From the cell containing the given text, extract its center point as [x, y] coordinate. 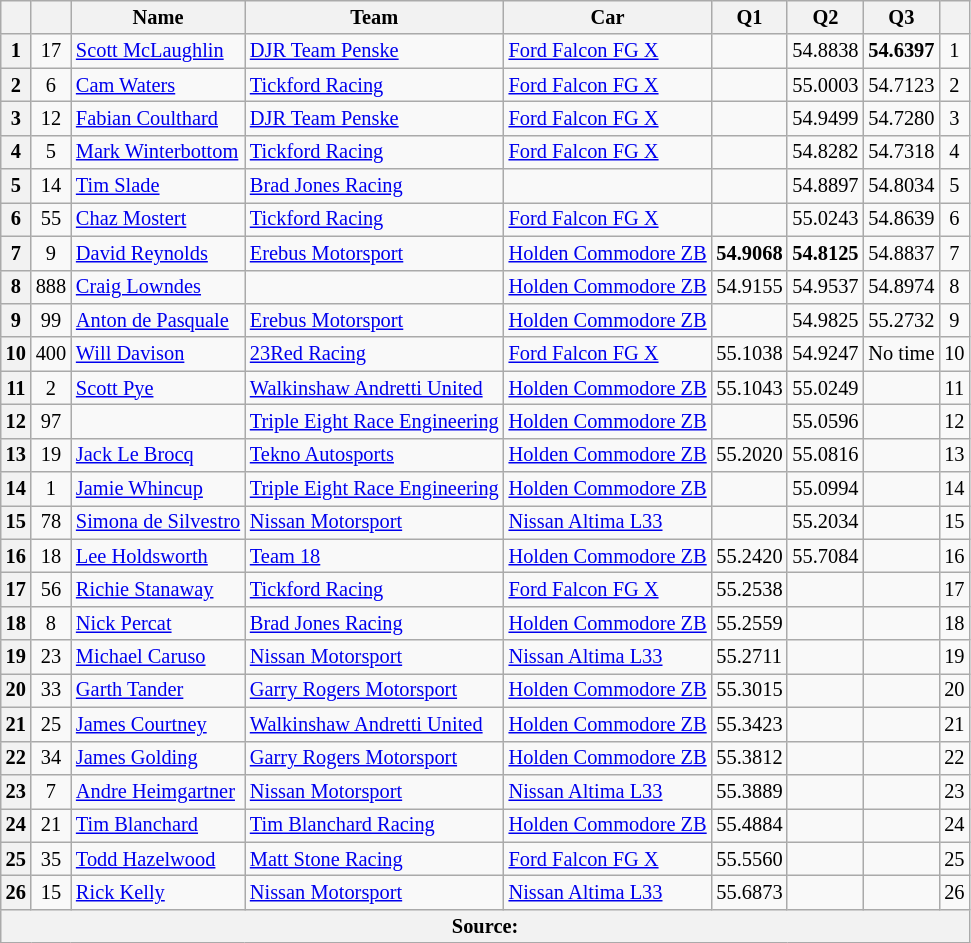
888 [51, 287]
Chaz Mostert [158, 219]
55.2711 [750, 657]
Will Davison [158, 354]
54.7280 [901, 118]
23Red Racing [374, 354]
55.0994 [825, 489]
Simona de Silvestro [158, 522]
Mark Winterbottom [158, 152]
54.8639 [901, 219]
55.5560 [750, 859]
55.3015 [750, 690]
Name [158, 17]
Scott Pye [158, 388]
55.3889 [750, 791]
Nick Percat [158, 623]
James Courtney [158, 724]
55.7084 [825, 556]
55.0249 [825, 388]
54.7318 [901, 152]
54.8837 [901, 253]
54.9499 [825, 118]
Garth Tander [158, 690]
Jamie Whincup [158, 489]
Q2 [825, 17]
54.8838 [825, 51]
54.9537 [825, 287]
78 [51, 522]
54.8897 [825, 186]
Source: [486, 926]
Jack Le Brocq [158, 455]
55.1038 [750, 354]
Tim Slade [158, 186]
Q3 [901, 17]
54.8974 [901, 287]
55.2020 [750, 455]
54.9825 [825, 320]
56 [51, 589]
Lee Holdsworth [158, 556]
55.1043 [750, 388]
55.0003 [825, 85]
55.6873 [750, 892]
Tim Blanchard [158, 825]
55.2420 [750, 556]
34 [51, 758]
Car [608, 17]
54.8282 [825, 152]
Tim Blanchard Racing [374, 825]
Todd Hazelwood [158, 859]
55.2538 [750, 589]
55.4884 [750, 825]
Anton de Pasquale [158, 320]
55.2034 [825, 522]
55.0816 [825, 455]
54.8034 [901, 186]
Andre Heimgartner [158, 791]
55.3812 [750, 758]
Matt Stone Racing [374, 859]
55.3423 [750, 724]
Craig Lowndes [158, 287]
Scott McLaughlin [158, 51]
No time [901, 354]
James Golding [158, 758]
54.9155 [750, 287]
99 [51, 320]
54.6397 [901, 51]
David Reynolds [158, 253]
54.8125 [825, 253]
Fabian Coulthard [158, 118]
55.0243 [825, 219]
55.2559 [750, 623]
54.9247 [825, 354]
33 [51, 690]
Michael Caruso [158, 657]
55.0596 [825, 421]
54.9068 [750, 253]
Cam Waters [158, 85]
Team [374, 17]
97 [51, 421]
400 [51, 354]
55 [51, 219]
Tekno Autosports [374, 455]
55.2732 [901, 320]
Q1 [750, 17]
Rick Kelly [158, 892]
Team 18 [374, 556]
35 [51, 859]
Richie Stanaway [158, 589]
54.7123 [901, 85]
